Return the (x, y) coordinate for the center point of the cell that contains the specified text.  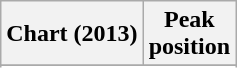
Peak position (189, 34)
Chart (2013) (72, 34)
